Return (x, y) of the center of cell containing provided text 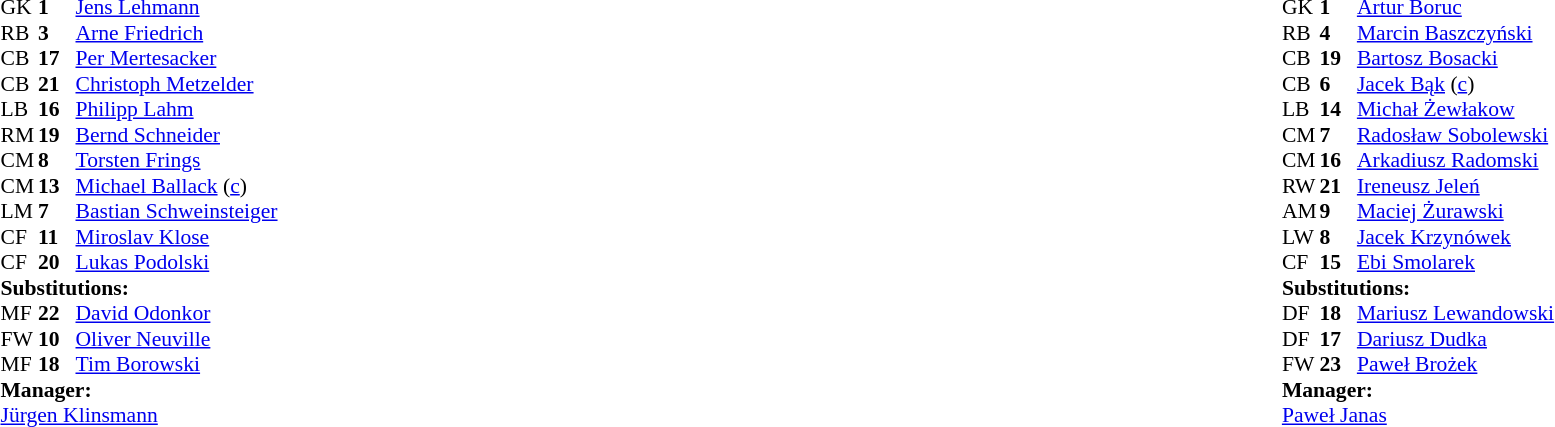
Ireneusz Jeleń (1456, 186)
Radosław Sobolewski (1456, 135)
13 (57, 186)
22 (57, 313)
Marcin Baszczyński (1456, 33)
4 (1338, 33)
LM (19, 211)
AM (1301, 211)
Michał Żewłakow (1456, 109)
3 (57, 33)
Lukas Podolski (177, 263)
Bernd Schneider (177, 135)
Mariusz Lewandowski (1456, 313)
20 (57, 263)
David Odonkor (177, 313)
6 (1338, 84)
Dariusz Dudka (1456, 339)
15 (1338, 263)
Tim Borowski (177, 365)
11 (57, 237)
Arkadiusz Radomski (1456, 161)
Bartosz Bosacki (1456, 59)
Jacek Krzynówek (1456, 237)
10 (57, 339)
9 (1338, 211)
Arne Friedrich (177, 33)
Paweł Brożek (1456, 365)
Torsten Frings (177, 161)
Michael Ballack (c) (177, 186)
23 (1338, 365)
Bastian Schweinsteiger (177, 211)
Ebi Smolarek (1456, 263)
Miroslav Klose (177, 237)
Christoph Metzelder (177, 84)
LW (1301, 237)
Jacek Bąk (c) (1456, 84)
14 (1338, 109)
Per Mertesacker (177, 59)
Philipp Lahm (177, 109)
RW (1301, 186)
Maciej Żurawski (1456, 211)
RM (19, 135)
Oliver Neuville (177, 339)
